For the text-containing cell, return its midpoint in (x, y) coordinate format. 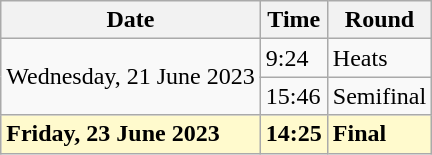
Semifinal (379, 96)
Time (294, 20)
Friday, 23 June 2023 (131, 134)
Date (131, 20)
Final (379, 134)
9:24 (294, 58)
15:46 (294, 96)
14:25 (294, 134)
Heats (379, 58)
Round (379, 20)
Wednesday, 21 June 2023 (131, 77)
